Extract the (x, y) coordinate from the center of the cell holding the provided text.  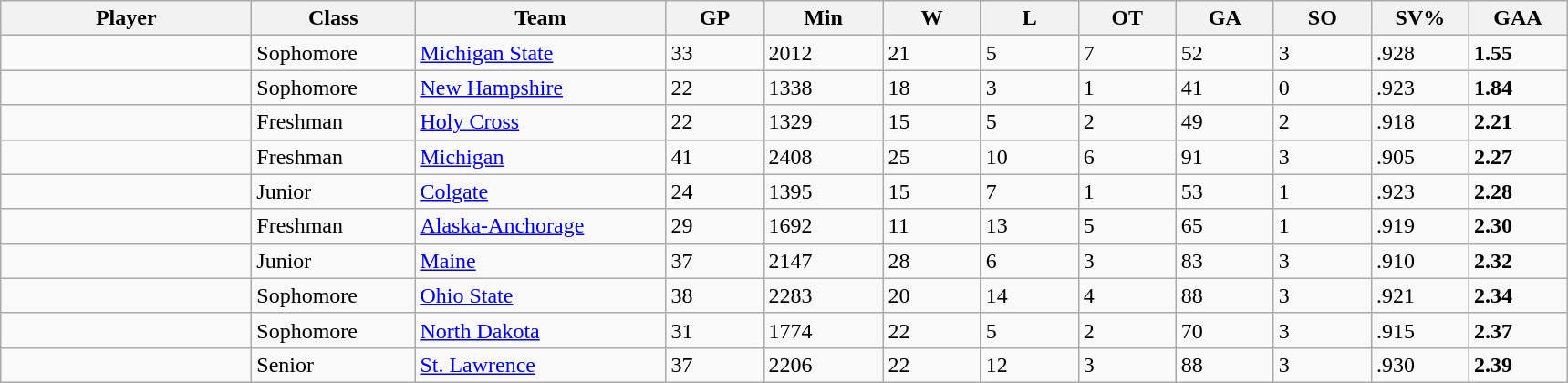
65 (1224, 226)
.928 (1419, 53)
.930 (1419, 365)
31 (715, 330)
Michigan State (540, 53)
L (1029, 18)
1.84 (1518, 88)
Min (823, 18)
70 (1224, 330)
2283 (823, 295)
.915 (1419, 330)
Michigan (540, 157)
18 (932, 88)
St. Lawrence (540, 365)
Player (126, 18)
SO (1323, 18)
Class (334, 18)
.921 (1419, 295)
.905 (1419, 157)
Team (540, 18)
New Hampshire (540, 88)
2408 (823, 157)
1395 (823, 191)
25 (932, 157)
28 (932, 261)
14 (1029, 295)
10 (1029, 157)
52 (1224, 53)
1692 (823, 226)
.910 (1419, 261)
GA (1224, 18)
1.55 (1518, 53)
11 (932, 226)
38 (715, 295)
13 (1029, 226)
2.30 (1518, 226)
.918 (1419, 122)
83 (1224, 261)
2.28 (1518, 191)
W (932, 18)
91 (1224, 157)
1774 (823, 330)
12 (1029, 365)
OT (1127, 18)
53 (1224, 191)
Colgate (540, 191)
4 (1127, 295)
2147 (823, 261)
.919 (1419, 226)
GP (715, 18)
2.39 (1518, 365)
21 (932, 53)
2.32 (1518, 261)
Maine (540, 261)
Ohio State (540, 295)
20 (932, 295)
24 (715, 191)
SV% (1419, 18)
0 (1323, 88)
1338 (823, 88)
North Dakota (540, 330)
29 (715, 226)
2.27 (1518, 157)
33 (715, 53)
1329 (823, 122)
2012 (823, 53)
2.21 (1518, 122)
49 (1224, 122)
2.34 (1518, 295)
Alaska-Anchorage (540, 226)
2206 (823, 365)
GAA (1518, 18)
Holy Cross (540, 122)
Senior (334, 365)
2.37 (1518, 330)
